Output the [X, Y] coordinate of the center of the cell containing the given text.  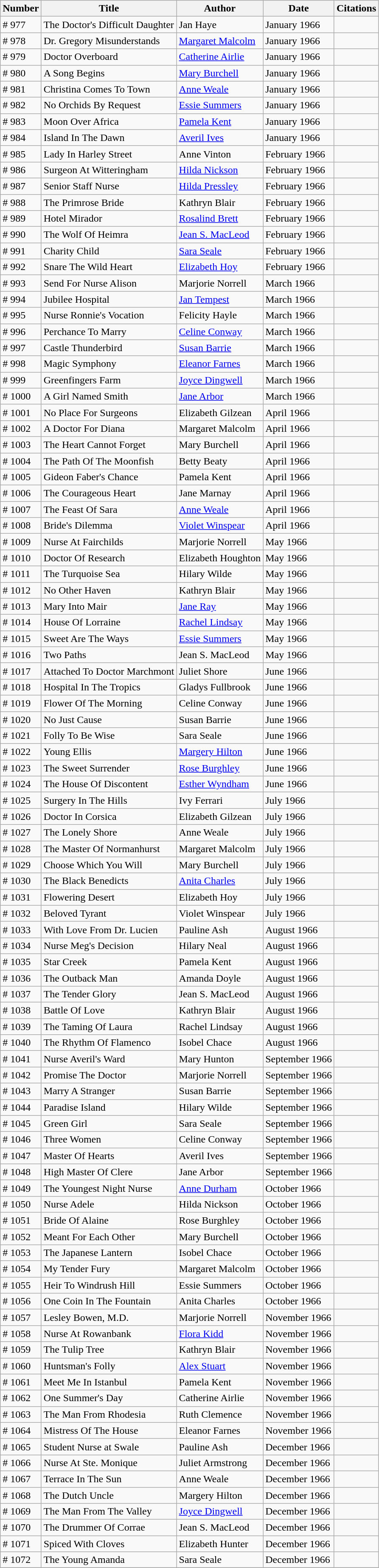
# 1000 [21, 396]
# 1010 [21, 558]
# 1058 [21, 1334]
Nurse At Ste. Monique [109, 1463]
The Path Of The Moonfish [109, 461]
The Man From Rhodesia [109, 1414]
# 984 [21, 138]
Surgeon At Witteringham [109, 170]
Island In The Dawn [109, 138]
# 1008 [21, 526]
# 1063 [21, 1414]
# 1009 [21, 542]
# 1054 [21, 1269]
Number [21, 8]
The Doctor's Difficult Daughter [109, 25]
# 1068 [21, 1495]
The Wolf Of Heimra [109, 235]
Green Girl [109, 1123]
Doctor Of Research [109, 558]
# 1017 [21, 671]
Doctor Overboard [109, 57]
# 1035 [21, 962]
# 982 [21, 105]
The Tulip Tree [109, 1350]
Mistress Of The House [109, 1430]
Betty Beaty [220, 461]
Lesley Bowen, M.D. [109, 1317]
# 1026 [21, 816]
Nurse At Rowanbank [109, 1334]
Elizabeth Hunter [220, 1544]
Spiced With Cloves [109, 1544]
# 1007 [21, 510]
The Japanese Lantern [109, 1253]
One Coin In The Fountain [109, 1301]
One Summer's Day [109, 1398]
# 1061 [21, 1382]
# 1018 [21, 687]
The Taming Of Laura [109, 1027]
# 978 [21, 41]
# 990 [21, 235]
# 992 [21, 267]
Battle Of Love [109, 1011]
The Tender Glory [109, 994]
Gladys Fullbrook [220, 687]
Two Paths [109, 655]
# 1021 [21, 736]
Ivy Ferrari [220, 800]
# 1040 [21, 1043]
Nurse At Fairchilds [109, 542]
Amanda Doyle [220, 978]
Hilda Pressley [220, 186]
Flora Kidd [220, 1334]
# 1059 [21, 1350]
# 1033 [21, 929]
# 1031 [21, 897]
# 1030 [21, 881]
# 1064 [21, 1430]
Christina Comes To Town [109, 89]
# 1067 [21, 1479]
# 1050 [21, 1204]
# 1044 [21, 1107]
# 989 [21, 219]
The Primrose Bride [109, 203]
Anne Vinton [220, 154]
# 1060 [21, 1366]
The Courageous Heart [109, 493]
Elizabeth Houghton [220, 558]
Hospital In The Tropics [109, 687]
# 1049 [21, 1188]
# 1034 [21, 946]
The Man From The Valley [109, 1512]
# 1072 [21, 1560]
# 1055 [21, 1285]
# 1057 [21, 1317]
Meant For Each Other [109, 1237]
# 1023 [21, 768]
Mary Hunton [220, 1059]
Nurse Averil's Ward [109, 1059]
Jan Haye [220, 25]
# 1013 [21, 606]
# 988 [21, 203]
# 1062 [21, 1398]
# 986 [21, 170]
# 1012 [21, 590]
Marry A Stranger [109, 1091]
Master Of Hearts [109, 1156]
Date [299, 8]
Alex Stuart [220, 1366]
Heir To Windrush Hill [109, 1285]
# 998 [21, 364]
Hotel Mirador [109, 219]
Jubilee Hospital [109, 299]
The Outback Man [109, 978]
# 1015 [21, 639]
# 994 [21, 299]
Surgery In The Hills [109, 800]
# 987 [21, 186]
Castle Thunderbird [109, 348]
# 980 [21, 73]
Charity Child [109, 251]
# 1070 [21, 1528]
No Other Haven [109, 590]
With Love From Dr. Lucien [109, 929]
House Of Lorraine [109, 622]
Nurse Adele [109, 1204]
# 1022 [21, 752]
# 1043 [21, 1091]
Three Women [109, 1140]
Anne Durham [220, 1188]
# 1020 [21, 720]
# 1069 [21, 1512]
A Song Begins [109, 73]
Esther Wyndham [220, 784]
# 996 [21, 332]
The Feast Of Sara [109, 510]
# 1066 [21, 1463]
# 1006 [21, 493]
# 977 [21, 25]
Lady In Harley Street [109, 154]
Nurse Ronnie's Vocation [109, 315]
Terrace In The Sun [109, 1479]
# 1002 [21, 428]
# 993 [21, 283]
The Sweet Surrender [109, 768]
# 1004 [21, 461]
# 1011 [21, 574]
Student Nurse at Swale [109, 1447]
Gideon Faber's Chance [109, 477]
Paradise Island [109, 1107]
My Tender Fury [109, 1269]
Jane Marnay [220, 493]
The Master Of Normanhurst [109, 849]
Hilary Neal [220, 946]
Senior Staff Nurse [109, 186]
# 981 [21, 89]
# 999 [21, 380]
# 979 [21, 57]
Choose Which You Will [109, 865]
# 1048 [21, 1172]
The Rhythm Of Flamenco [109, 1043]
Jan Tempest [220, 299]
Rosalind Brett [220, 219]
# 1003 [21, 445]
Title [109, 8]
# 1071 [21, 1544]
Perchance To Marry [109, 332]
Nurse Meg's Decision [109, 946]
The Turquoise Sea [109, 574]
Magic Symphony [109, 364]
Meet Me In Istanbul [109, 1382]
# 1005 [21, 477]
Felicity Hayle [220, 315]
The Drummer Of Corrae [109, 1528]
# 1045 [21, 1123]
A Doctor For Diana [109, 428]
Juliet Armstrong [220, 1463]
# 995 [21, 315]
No Orchids By Request [109, 105]
# 1019 [21, 703]
Author [220, 8]
Moon Over Africa [109, 121]
The Heart Cannot Forget [109, 445]
# 1052 [21, 1237]
# 1056 [21, 1301]
Folly To Be Wise [109, 736]
High Master Of Clere [109, 1172]
# 1029 [21, 865]
The House Of Discontent [109, 784]
# 1039 [21, 1027]
# 1041 [21, 1059]
The Youngest Night Nurse [109, 1188]
Bride's Dilemma [109, 526]
# 1036 [21, 978]
Beloved Tyrant [109, 913]
# 1053 [21, 1253]
Dr. Gregory Misunderstands [109, 41]
# 991 [21, 251]
# 1046 [21, 1140]
Young Ellis [109, 752]
# 1024 [21, 784]
# 1042 [21, 1075]
Doctor In Corsica [109, 816]
Mary Into Mair [109, 606]
# 985 [21, 154]
# 1014 [21, 622]
# 997 [21, 348]
# 1025 [21, 800]
Juliet Shore [220, 671]
Citations [356, 8]
# 1037 [21, 994]
Huntsman's Folly [109, 1366]
The Lonely Shore [109, 833]
A Girl Named Smith [109, 396]
# 1027 [21, 833]
Jane Ray [220, 606]
No Place For Surgeons [109, 412]
Promise The Doctor [109, 1075]
# 1032 [21, 913]
The Black Benedicts [109, 881]
Attached To Doctor Marchmont [109, 671]
The Dutch Uncle [109, 1495]
# 1047 [21, 1156]
# 1038 [21, 1011]
Snare The Wild Heart [109, 267]
The Young Amanda [109, 1560]
Sweet Are The Ways [109, 639]
# 1001 [21, 412]
# 983 [21, 121]
# 1028 [21, 849]
# 1016 [21, 655]
No Just Cause [109, 720]
# 1051 [21, 1220]
Star Creek [109, 962]
Bride Of Alaine [109, 1220]
Ruth Clemence [220, 1414]
Flowering Desert [109, 897]
Flower Of The Morning [109, 703]
Greenfingers Farm [109, 380]
Send For Nurse Alison [109, 283]
# 1065 [21, 1447]
